Scan for the cell matching the given text and deliver its [X, Y] coordinate at center. 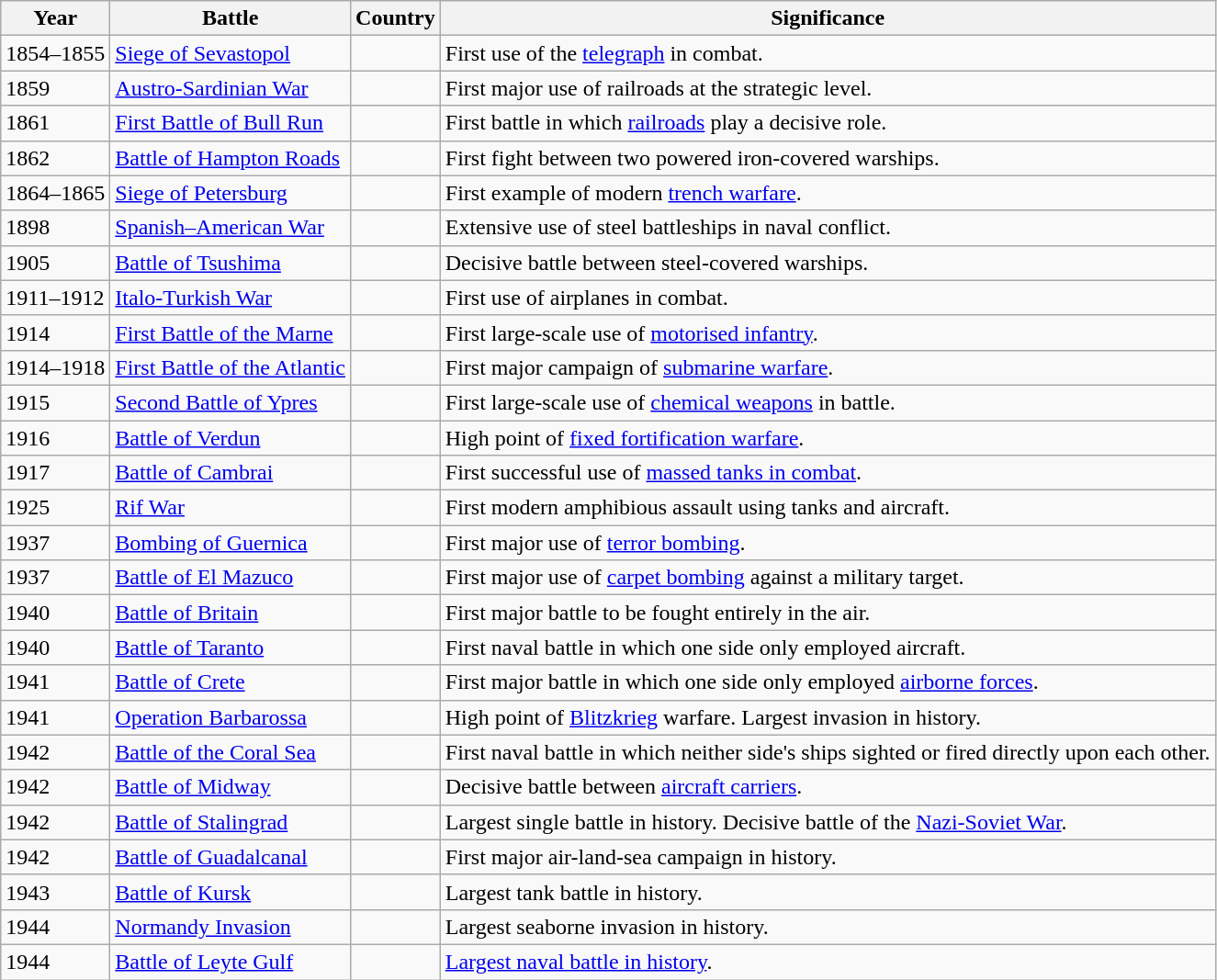
Battle of Cambrai [231, 473]
Rif War [231, 508]
First major use of terror bombing. [828, 543]
1859 [55, 88]
First fight between two powered iron-covered warships. [828, 158]
1861 [55, 123]
1914 [55, 332]
1917 [55, 473]
First major air-land-sea campaign in history. [828, 857]
First Battle of Bull Run [231, 123]
Battle of Tsushima [231, 263]
1914–1918 [55, 367]
First naval battle in which neither side's ships sighted or fired directly upon each other. [828, 752]
Largest seaborne invasion in history. [828, 927]
Largest naval battle in history. [828, 962]
1864–1865 [55, 193]
Largest single battle in history. Decisive battle of the Nazi-Soviet War. [828, 822]
First major battle to be fought entirely in the air. [828, 613]
First major battle in which one side only employed airborne forces. [828, 682]
First use of airplanes in combat. [828, 298]
Siege of Sevastopol [231, 53]
First battle in which railroads play a decisive role. [828, 123]
1915 [55, 402]
Battle [231, 18]
First modern amphibious assault using tanks and aircraft. [828, 508]
First Battle of the Atlantic [231, 367]
Extensive use of steel battleships in naval conflict. [828, 228]
1905 [55, 263]
Battle of Kursk [231, 892]
Battle of the Coral Sea [231, 752]
Battle of Britain [231, 613]
Battle of Verdun [231, 438]
1854–1855 [55, 53]
Operation Barbarossa [231, 717]
Battle of Midway [231, 787]
Year [55, 18]
Decisive battle between steel-covered warships. [828, 263]
High point of fixed fortification warfare. [828, 438]
Significance [828, 18]
1862 [55, 158]
First major use of railroads at the strategic level. [828, 88]
First successful use of massed tanks in combat. [828, 473]
First Battle of the Marne [231, 332]
1925 [55, 508]
Italo-Turkish War [231, 298]
First naval battle in which one side only employed aircraft. [828, 648]
First major use of carpet bombing against a military target. [828, 578]
First large-scale use of motorised infantry. [828, 332]
Country [396, 18]
Bombing of Guernica [231, 543]
Battle of Guadalcanal [231, 857]
Battle of Crete [231, 682]
Largest tank battle in history. [828, 892]
Battle of Hampton Roads [231, 158]
Decisive battle between aircraft carriers. [828, 787]
Siege of Petersburg [231, 193]
1916 [55, 438]
Battle of Leyte Gulf [231, 962]
First large-scale use of chemical weapons in battle. [828, 402]
1911–1912 [55, 298]
Spanish–American War [231, 228]
1898 [55, 228]
High point of Blitzkrieg warfare. Largest invasion in history. [828, 717]
Battle of Taranto [231, 648]
Battle of El Mazuco [231, 578]
Normandy Invasion [231, 927]
Battle of Stalingrad [231, 822]
Austro-Sardinian War [231, 88]
First use of the telegraph in combat. [828, 53]
Second Battle of Ypres [231, 402]
First example of modern trench warfare. [828, 193]
First major campaign of submarine warfare. [828, 367]
1943 [55, 892]
